Output the (X, Y) coordinate of the center of the cell containing the given text.  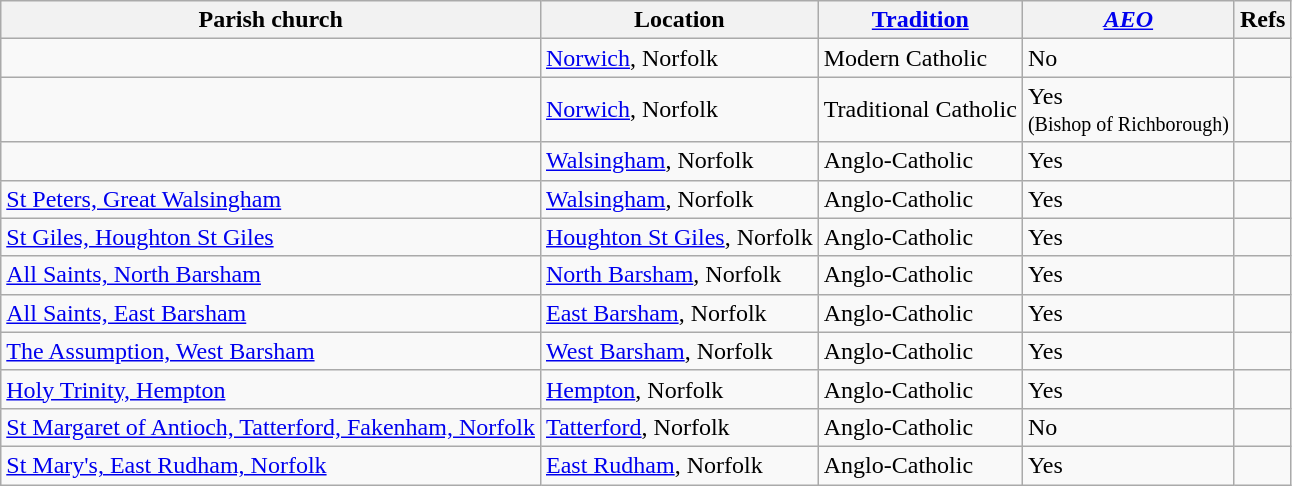
Tradition (920, 20)
Tatterford, Norfolk (679, 427)
Yes (Bishop of Richborough) (1128, 110)
St Giles, Houghton St Giles (271, 237)
St Margaret of Antioch, Tatterford, Fakenham, Norfolk (271, 427)
Parish church (271, 20)
St Peters, Great Walsingham (271, 199)
All Saints, North Barsham (271, 275)
Modern Catholic (920, 58)
The Assumption, West Barsham (271, 351)
All Saints, East Barsham (271, 313)
East Barsham, Norfolk (679, 313)
AEO (1128, 20)
Houghton St Giles, Norfolk (679, 237)
Refs (1262, 20)
St Mary's, East Rudham, Norfolk (271, 465)
Hempton, Norfolk (679, 389)
North Barsham, Norfolk (679, 275)
Location (679, 20)
Holy Trinity, Hempton (271, 389)
Traditional Catholic (920, 110)
West Barsham, Norfolk (679, 351)
East Rudham, Norfolk (679, 465)
